Return (X, Y) of the center of cell containing provided text 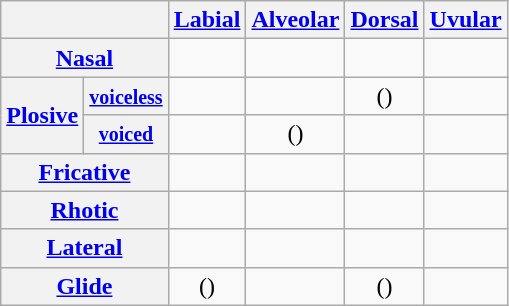
Labial (207, 20)
Dorsal (384, 20)
Plosive (42, 115)
Rhotic (84, 210)
Lateral (84, 248)
Glide (84, 286)
Uvular (466, 20)
Fricative (84, 172)
voiced (126, 134)
Nasal (84, 58)
Alveolar (296, 20)
voiceless (126, 96)
